Return the [X, Y] coordinate for the center point of the cell that contains the specified text.  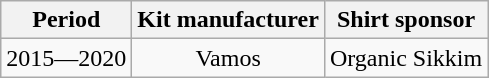
Kit manufacturer [228, 20]
Vamos [228, 58]
2015—2020 [66, 58]
Period [66, 20]
Shirt sponsor [406, 20]
Organic Sikkim [406, 58]
